Find where the given text appears and provide that cell's center as (X, Y) coordinate. 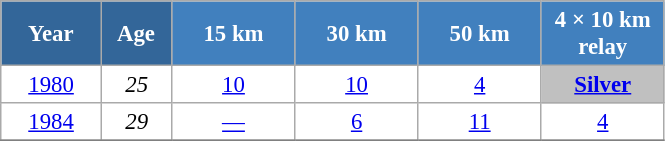
15 km (234, 34)
29 (136, 122)
1984 (52, 122)
Age (136, 34)
4 × 10 km relay (602, 34)
11 (480, 122)
25 (136, 85)
1980 (52, 85)
— (234, 122)
6 (356, 122)
Year (52, 34)
50 km (480, 34)
30 km (356, 34)
Silver (602, 85)
